Pinpoint the cell where the given text exists, returning its [x, y] midpoint coordinate. 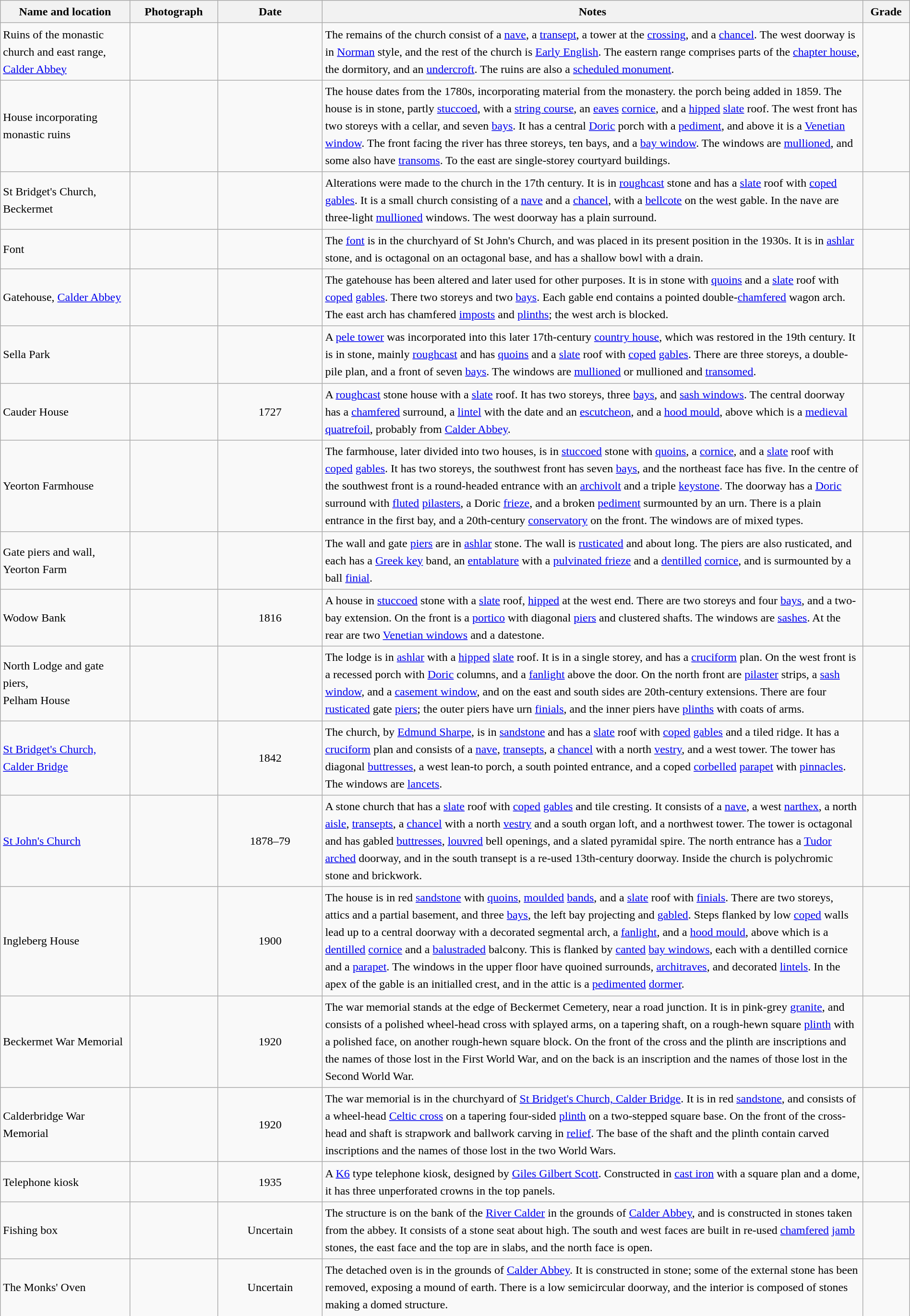
Gate piers and wall, Yeorton Farm [65, 561]
North Lodge and gate piers,Pelham House [65, 683]
Calderbridge War Memorial [65, 1125]
1900 [270, 942]
St Bridget's Church, Calder Bridge [65, 758]
Sella Park [65, 354]
Wodow Bank [65, 617]
The Monks' Oven [65, 1287]
St John's Church [65, 841]
Font [65, 249]
Telephone kiosk [65, 1182]
St Bridget's Church, Beckermet [65, 201]
Fishing box [65, 1231]
1727 [270, 412]
Cauder House [65, 412]
1935 [270, 1182]
Gatehouse, Calder Abbey [65, 298]
1842 [270, 758]
Photograph [174, 12]
Grade [886, 12]
1816 [270, 617]
House incorporating monastic ruins [65, 126]
Name and location [65, 12]
1878–79 [270, 841]
Notes [592, 12]
Ingleberg House [65, 942]
Date [270, 12]
Ruins of the monastic church and east range, Calder Abbey [65, 52]
Beckermet War Memorial [65, 1041]
Yeorton Farmhouse [65, 486]
